Find where the given text appears and provide that cell's center as (X, Y) coordinate. 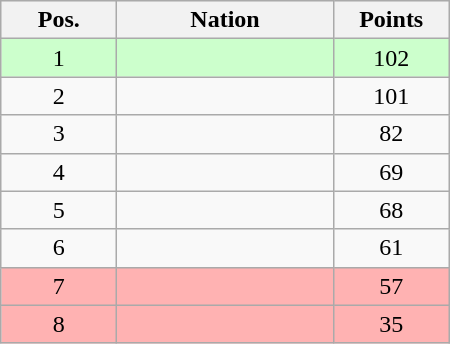
Pos. (59, 20)
8 (59, 324)
69 (391, 172)
4 (59, 172)
57 (391, 286)
101 (391, 96)
2 (59, 96)
68 (391, 210)
Nation (225, 20)
35 (391, 324)
61 (391, 248)
1 (59, 58)
5 (59, 210)
7 (59, 286)
6 (59, 248)
82 (391, 134)
102 (391, 58)
3 (59, 134)
Points (391, 20)
